Find where the given text appears and provide that cell's center as (X, Y) coordinate. 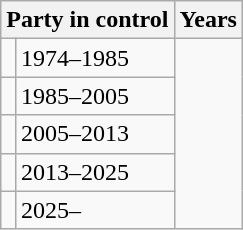
2005–2013 (94, 134)
2013–2025 (94, 172)
1985–2005 (94, 96)
Years (208, 20)
2025– (94, 210)
Party in control (88, 20)
1974–1985 (94, 58)
